Detect which cell encompasses the target text, then output its (x, y) center coordinate. 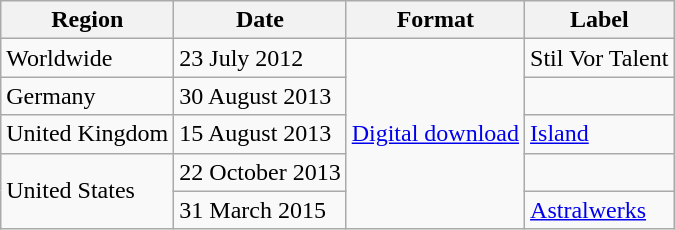
Island (600, 134)
Worldwide (88, 58)
Region (88, 20)
15 August 2013 (260, 134)
Germany (88, 96)
31 March 2015 (260, 210)
Format (435, 20)
Stil Vor Talent (600, 58)
30 August 2013 (260, 96)
United States (88, 191)
Digital download (435, 134)
Astralwerks (600, 210)
Date (260, 20)
23 July 2012 (260, 58)
United Kingdom (88, 134)
Label (600, 20)
22 October 2013 (260, 172)
